For the text-containing cell, return its midpoint in [x, y] coordinate format. 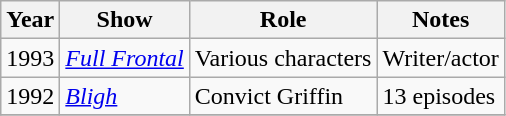
1993 [30, 58]
1992 [30, 96]
Notes [440, 20]
Various characters [283, 58]
Role [283, 20]
Convict Griffin [283, 96]
13 episodes [440, 96]
Writer/actor [440, 58]
Show [125, 20]
Bligh [125, 96]
Full Frontal [125, 58]
Year [30, 20]
